Determine the (X, Y) coordinate at the center of the cell enclosing the given text.  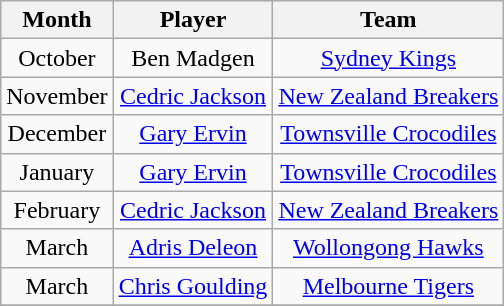
February (57, 210)
Sydney Kings (388, 58)
January (57, 172)
Team (388, 20)
December (57, 134)
November (57, 96)
Ben Madgen (193, 58)
Player (193, 20)
Adris Deleon (193, 248)
Melbourne Tigers (388, 286)
Wollongong Hawks (388, 248)
October (57, 58)
Month (57, 20)
Chris Goulding (193, 286)
